Find where the given text appears and provide that cell's center as (X, Y) coordinate. 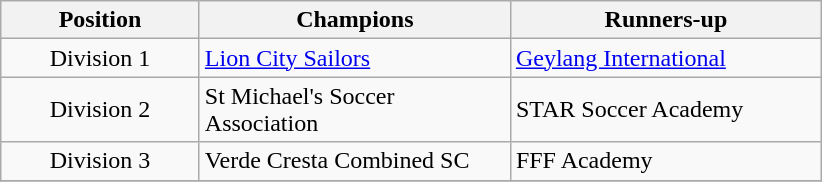
STAR Soccer Academy (666, 110)
Division 3 (100, 161)
Geylang International (666, 58)
Division 2 (100, 110)
St Michael's Soccer Association (354, 110)
Runners-up (666, 20)
Champions (354, 20)
Lion City Sailors (354, 58)
Verde Cresta Combined SC (354, 161)
FFF Academy (666, 161)
Division 1 (100, 58)
Position (100, 20)
